Detect which cell encompasses the target text, then output its (x, y) center coordinate. 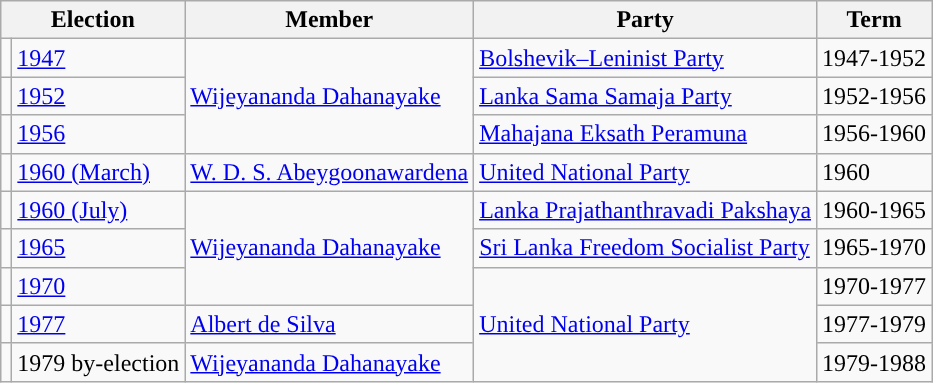
1956 (98, 134)
1947-1952 (874, 58)
Term (874, 20)
1952 (98, 96)
1960-1965 (874, 210)
1952-1956 (874, 96)
1965 (98, 248)
Bolshevik–Leninist Party (646, 58)
Lanka Prajathanthravadi Pakshaya (646, 210)
Party (646, 20)
Lanka Sama Samaja Party (646, 96)
1947 (98, 58)
Mahajana Eksath Peramuna (646, 134)
1960 (July) (98, 210)
1977 (98, 324)
1956-1960 (874, 134)
1979-1988 (874, 362)
Albert de Silva (330, 324)
1979 by-election (98, 362)
W. D. S. Abeygoonawardena (330, 172)
1970-1977 (874, 286)
Election (93, 20)
1960 (874, 172)
1977-1979 (874, 324)
1965-1970 (874, 248)
Member (330, 20)
1970 (98, 286)
1960 (March) (98, 172)
Sri Lanka Freedom Socialist Party (646, 248)
